From the cell containing the given text, extract its center point as [x, y] coordinate. 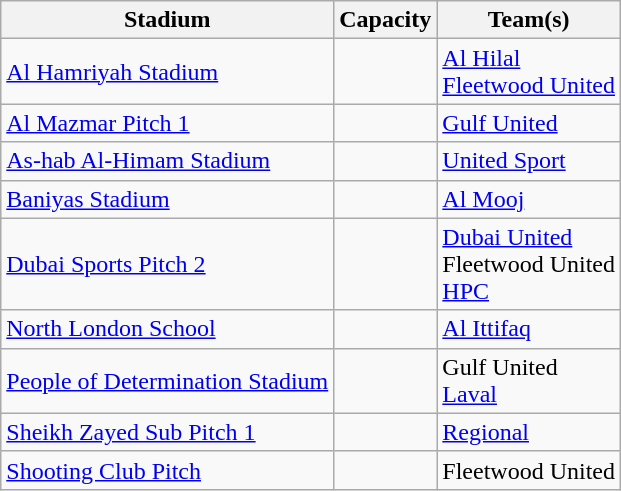
Baniyas Stadium [168, 199]
Capacity [386, 20]
Regional [529, 432]
Stadium [168, 20]
People of Determination Stadium [168, 380]
Team(s) [529, 20]
Al Ittifaq [529, 329]
Al Mazmar Pitch 1 [168, 123]
Shooting Club Pitch [168, 470]
Sheikh Zayed Sub Pitch 1 [168, 432]
As-hab Al-Himam Stadium [168, 161]
Al Hamriyah Stadium [168, 72]
Dubai UnitedFleetwood UnitedHPC [529, 264]
United Sport [529, 161]
Al Mooj [529, 199]
Al HilalFleetwood United [529, 72]
North London School [168, 329]
Dubai Sports Pitch 2 [168, 264]
Gulf UnitedLaval [529, 380]
Fleetwood United [529, 470]
Gulf United [529, 123]
